Find where the given text appears and provide that cell's center as (x, y) coordinate. 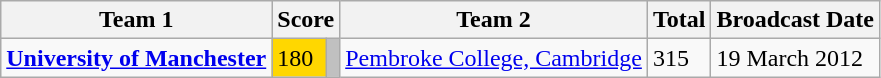
Team 2 (494, 20)
Score (306, 20)
19 March 2012 (796, 58)
Team 1 (136, 20)
180 (300, 58)
Broadcast Date (796, 20)
Pembroke College, Cambridge (494, 58)
University of Manchester (136, 58)
Total (679, 20)
315 (679, 58)
